Capture the cell that displays the provided text and extract its (X, Y) central coordinate. 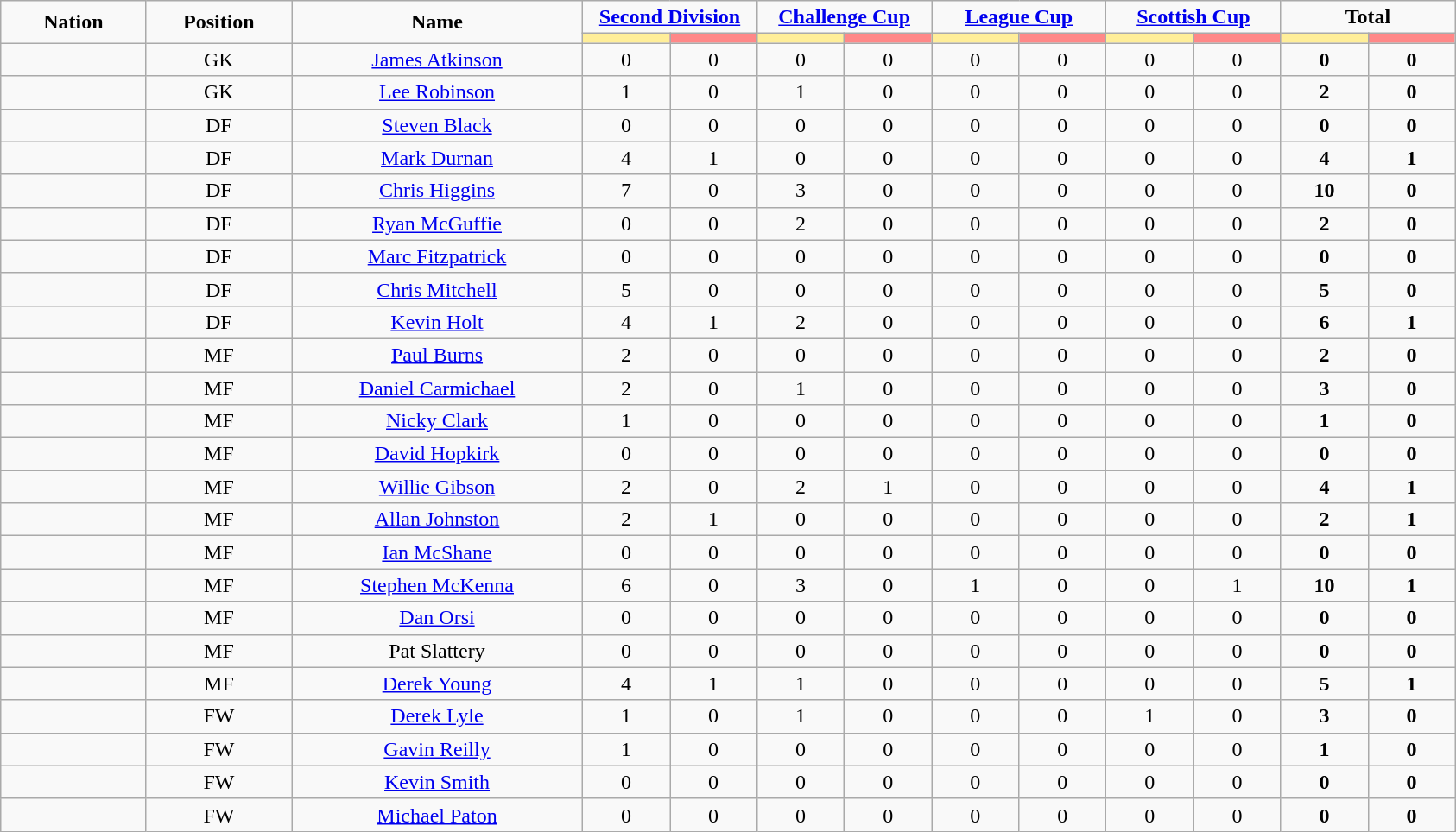
Lee Robinson (437, 92)
Ryan McGuffie (437, 224)
Kevin Holt (437, 322)
Willie Gibson (437, 487)
Dan Orsi (437, 618)
Derek Lyle (437, 716)
Position (218, 22)
Pat Slattery (437, 651)
Mark Durnan (437, 158)
Challenge Cup (845, 17)
Kevin Smith (437, 782)
Derek Young (437, 684)
Gavin Reilly (437, 749)
David Hopkirk (437, 454)
Chris Higgins (437, 191)
James Atkinson (437, 60)
Name (437, 22)
Scottish Cup (1193, 17)
7 (625, 191)
Stephen McKenna (437, 585)
Second Division (669, 17)
Steven Black (437, 125)
Michael Paton (437, 815)
League Cup (1019, 17)
Allan Johnston (437, 520)
Total (1368, 17)
Nicky Clark (437, 421)
Chris Mitchell (437, 289)
Daniel Carmichael (437, 388)
Ian McShane (437, 552)
Nation (73, 22)
Paul Burns (437, 355)
Marc Fitzpatrick (437, 256)
